Provide the (x, y) coordinate of the cell's center where the given text is located.  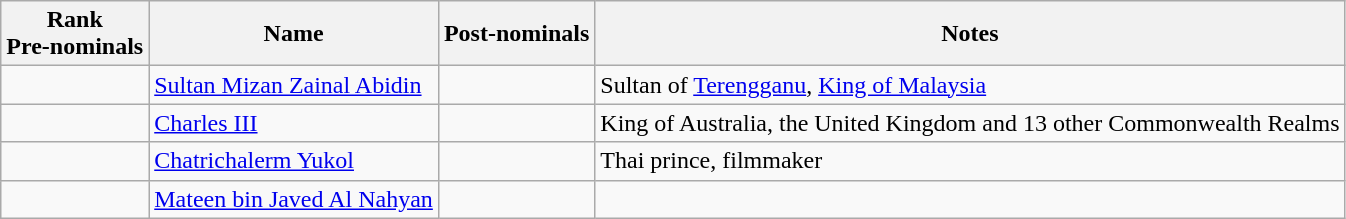
Sultan Mizan Zainal Abidin (294, 85)
Notes (970, 34)
Sultan of Terengganu, King of Malaysia (970, 85)
Thai prince, filmmaker (970, 161)
RankPre-nominals (75, 34)
Mateen bin Javed Al Nahyan (294, 199)
Name (294, 34)
Post-nominals (516, 34)
Charles III (294, 123)
Chatrichalerm Yukol (294, 161)
King of Australia, the United Kingdom and 13 other Commonwealth Realms (970, 123)
